For the text-containing cell, return its midpoint in [x, y] coordinate format. 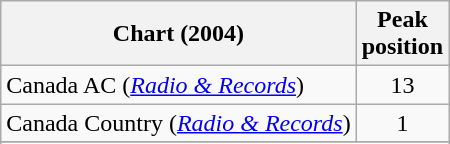
13 [402, 85]
Peakposition [402, 34]
1 [402, 123]
Chart (2004) [178, 34]
Canada AC (Radio & Records) [178, 85]
Canada Country (Radio & Records) [178, 123]
